Extract the [x, y] coordinate from the center of the cell holding the provided text.  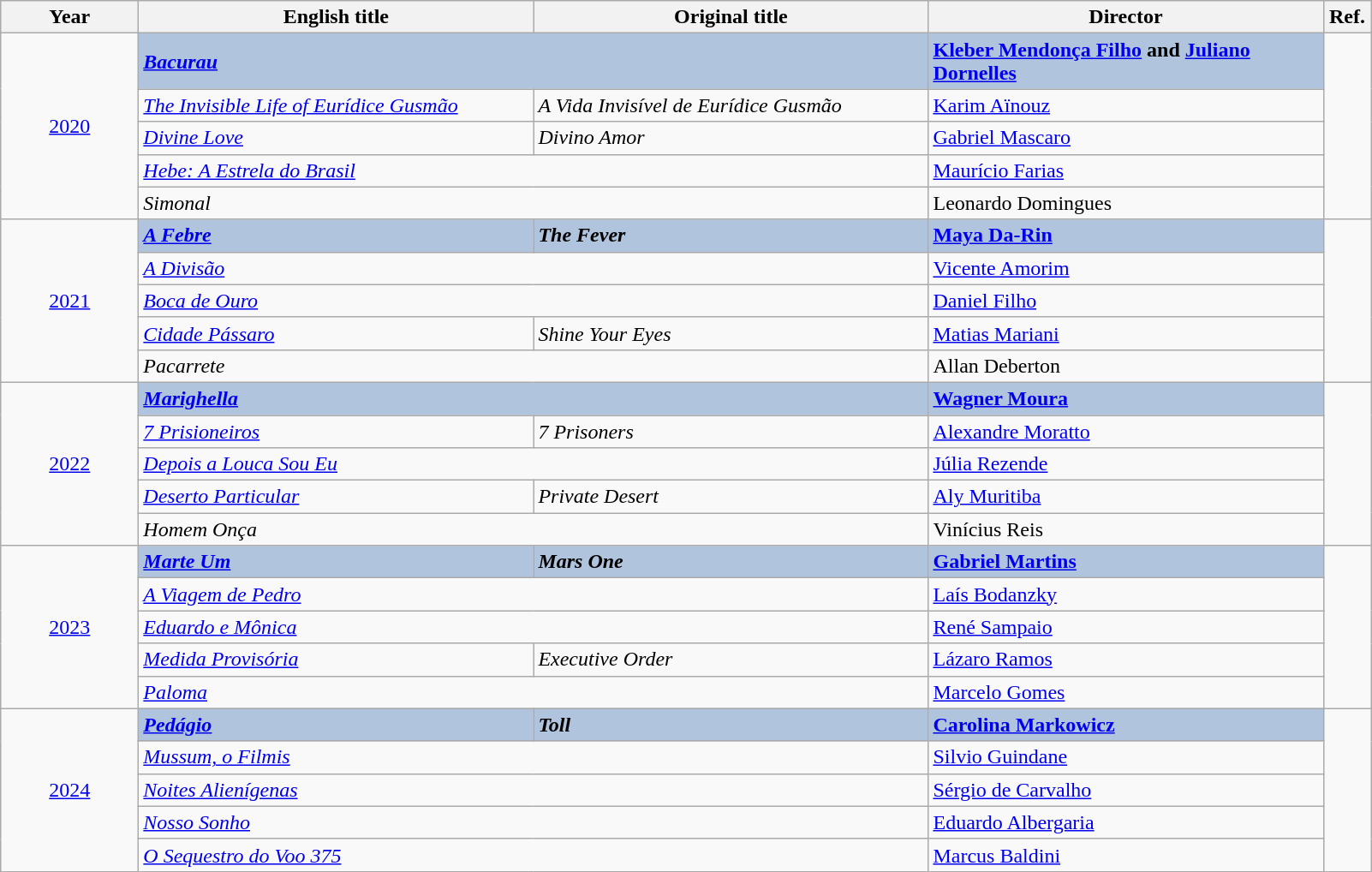
The Invisible Life of Eurídice Gusmão [336, 105]
Leonardo Domingues [1125, 203]
Simonal [534, 203]
Toll [731, 725]
Lázaro Ramos [1125, 660]
Ref. [1347, 17]
2022 [70, 463]
Aly Muritiba [1125, 497]
René Sampaio [1125, 627]
2024 [70, 790]
Júlia Rezende [1125, 464]
Sérgio de Carvalho [1125, 790]
Eduardo e Mônica [534, 627]
Gabriel Mascaro [1125, 138]
Gabriel Martins [1125, 562]
7 Prisoners [731, 431]
Laís Bodanzky [1125, 594]
Hebe: A Estrela do Brasil [534, 170]
Noites Alienígenas [534, 790]
Year [70, 17]
A Febre [336, 236]
Depois a Louca Sou Eu [534, 464]
Alexandre Moratto [1125, 431]
Medida Provisória [336, 660]
Karim Aïnouz [1125, 105]
Mussum, o Filmis [534, 757]
Pacarrete [534, 366]
Wagner Moura [1125, 398]
Private Desert [731, 497]
Divine Love [336, 138]
Boca de Ouro [534, 301]
Original title [731, 17]
Matias Mariani [1125, 333]
Carolina Markowicz [1125, 725]
English title [336, 17]
Bacurau [534, 62]
Deserto Particular [336, 497]
2020 [70, 127]
Shine Your Eyes [731, 333]
A Vida Invisível de Eurídice Gusmão [731, 105]
Daniel Filho [1125, 301]
Paloma [534, 692]
The Fever [731, 236]
2021 [70, 301]
Vicente Amorim [1125, 268]
Eduardo Albergaria [1125, 822]
Kleber Mendonça Filho and Juliano Dornelles [1125, 62]
Marte Um [336, 562]
Nosso Sonho [534, 822]
Maurício Farias [1125, 170]
Executive Order [731, 660]
Silvio Guindane [1125, 757]
A Divisão [534, 268]
Pedágio [336, 725]
Mars One [731, 562]
Director [1125, 17]
Allan Deberton [1125, 366]
A Viagem de Pedro [534, 594]
Cidade Pássaro [336, 333]
Marighella [534, 398]
O Sequestro do Voo 375 [534, 855]
2023 [70, 627]
Homem Onça [534, 529]
7 Prisioneiros [336, 431]
Divino Amor [731, 138]
Marcus Baldini [1125, 855]
Maya Da-Rin [1125, 236]
Marcelo Gomes [1125, 692]
Vinícius Reis [1125, 529]
